Detect which cell encompasses the target text, then output its (x, y) center coordinate. 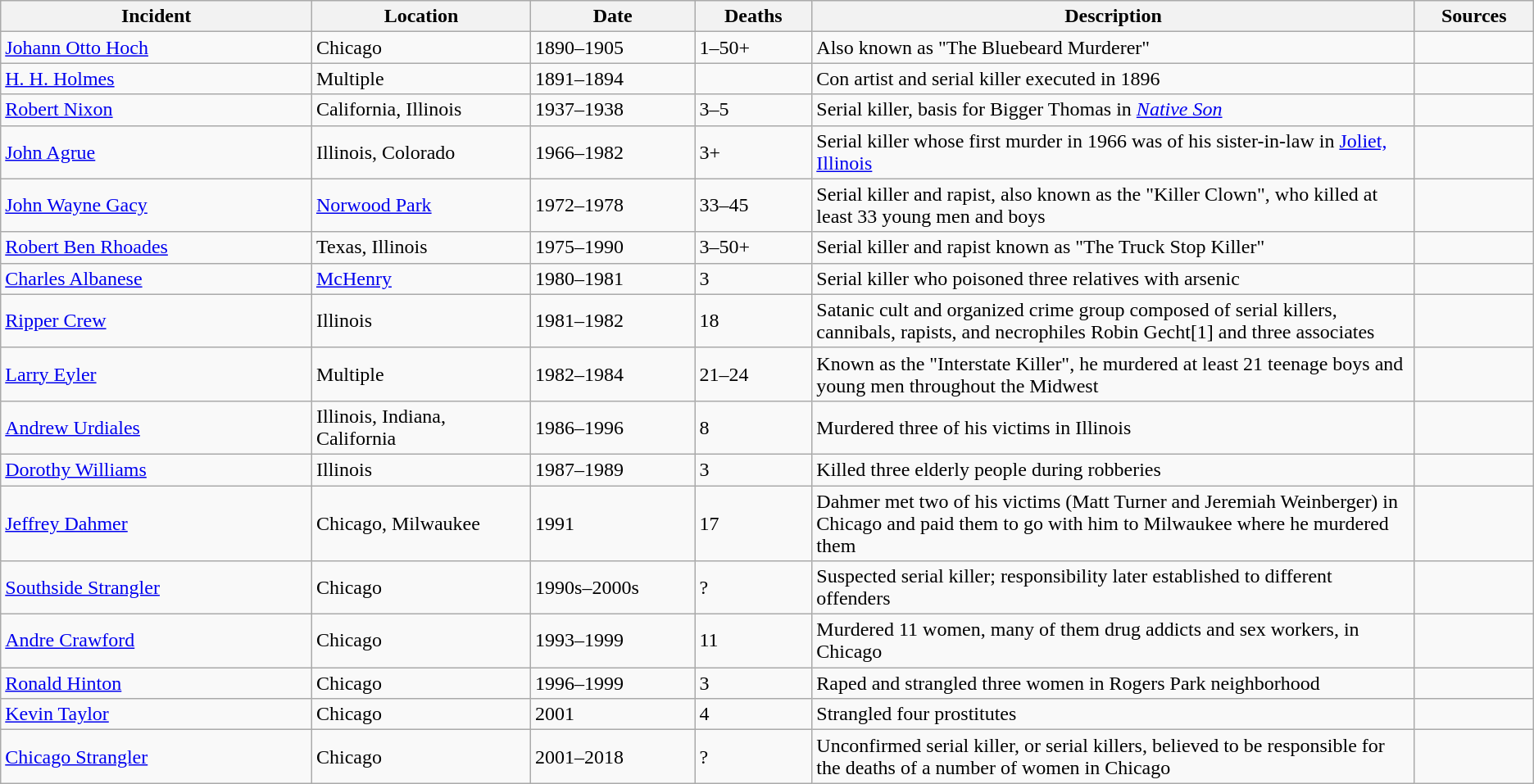
3–5 (754, 110)
Norwood Park (421, 205)
Date (613, 16)
Raped and strangled three women in Rogers Park neighborhood (1113, 683)
1982–1984 (613, 374)
1972–1978 (613, 205)
Chicago Strangler (157, 757)
18 (754, 321)
1980–1981 (613, 279)
Serial killer and rapist, also known as the "Killer Clown", who killed at least 33 young men and boys (1113, 205)
John Agrue (157, 152)
1981–1982 (613, 321)
Murdered three of his victims in Illinois (1113, 428)
Suspected serial killer; responsibility later established to different offenders (1113, 588)
California, Illinois (421, 110)
1890–1905 (613, 48)
33–45 (754, 205)
Jeffrey Dahmer (157, 523)
Incident (157, 16)
Serial killer, basis for Bigger Thomas in Native Son (1113, 110)
Killed three elderly people during robberies (1113, 469)
Serial killer and rapist known as "The Truck Stop Killer" (1113, 247)
1966–1982 (613, 152)
1987–1989 (613, 469)
Robert Nixon (157, 110)
11 (754, 641)
1937–1938 (613, 110)
Serial killer whose first murder in 1966 was of his sister-in-law in Joliet, Illinois (1113, 152)
Illinois, Indiana, California (421, 428)
1990s–2000s (613, 588)
H. H. Holmes (157, 79)
1986–1996 (613, 428)
Larry Eyler (157, 374)
Con artist and serial killer executed in 1896 (1113, 79)
Chicago, Milwaukee (421, 523)
2001–2018 (613, 757)
Dahmer met two of his victims (Matt Turner and Jeremiah Weinberger) in Chicago and paid them to go with him to Milwaukee where he murdered them (1113, 523)
3+ (754, 152)
Also known as "The Bluebeard Murderer" (1113, 48)
1–50+ (754, 48)
Serial killer who poisoned three relatives with arsenic (1113, 279)
Description (1113, 16)
1991 (613, 523)
Johann Otto Hoch (157, 48)
Ripper Crew (157, 321)
McHenry (421, 279)
Strangled four prostitutes (1113, 714)
Southside Strangler (157, 588)
2001 (613, 714)
Unconfirmed serial killer, or serial killers, believed to be responsible for the deaths of a number of women in Chicago (1113, 757)
1891–1894 (613, 79)
Deaths (754, 16)
Robert Ben Rhoades (157, 247)
Known as the "Interstate Killer", he murdered at least 21 teenage boys and young men throughout the Midwest (1113, 374)
Charles Albanese (157, 279)
Murdered 11 women, many of them drug addicts and sex workers, in Chicago (1113, 641)
1993–1999 (613, 641)
8 (754, 428)
Illinois, Colorado (421, 152)
Satanic cult and organized crime group composed of serial killers, cannibals, rapists, and necrophiles Robin Gecht[1] and three associates (1113, 321)
Kevin Taylor (157, 714)
Texas, Illinois (421, 247)
17 (754, 523)
Sources (1473, 16)
4 (754, 714)
Andrew Urdiales (157, 428)
Location (421, 16)
Andre Crawford (157, 641)
1996–1999 (613, 683)
21–24 (754, 374)
Ronald Hinton (157, 683)
Dorothy Williams (157, 469)
3–50+ (754, 247)
John Wayne Gacy (157, 205)
1975–1990 (613, 247)
